Provide the (x, y) coordinate of the cell's center where the given text is located.  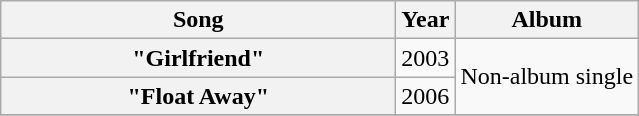
Non-album single (547, 77)
Song (198, 20)
Year (426, 20)
"Girlfriend" (198, 58)
2003 (426, 58)
2006 (426, 96)
"Float Away" (198, 96)
Album (547, 20)
